Pinpoint the cell where the given text exists, returning its [x, y] midpoint coordinate. 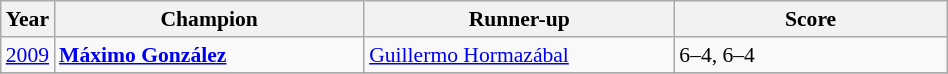
6–4, 6–4 [810, 55]
2009 [28, 55]
Guillermo Hormazábal [519, 55]
Year [28, 19]
Champion [209, 19]
Score [810, 19]
Runner-up [519, 19]
Máximo González [209, 55]
